Output the [x, y] coordinate of the center of the cell containing the given text.  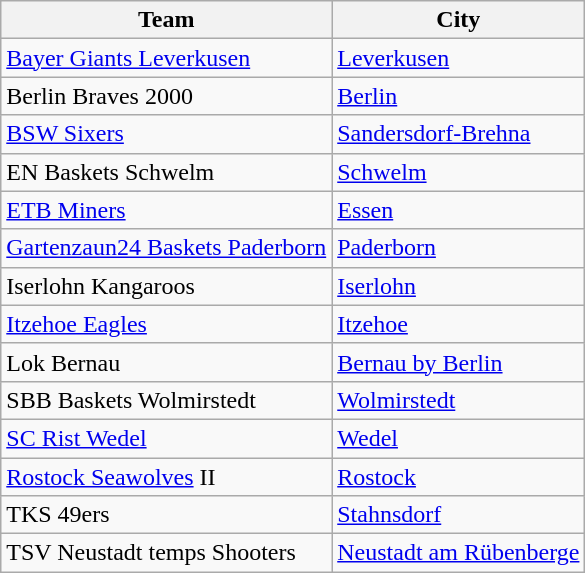
Bernau by Berlin [458, 362]
Leverkusen [458, 58]
Berlin Braves 2000 [166, 96]
Stahnsdorf [458, 515]
Neustadt am Rübenberge [458, 553]
Iserlohn Kangaroos [166, 286]
Wedel [458, 438]
TKS 49ers [166, 515]
Schwelm [458, 172]
Rostock Seawolves II [166, 477]
Paderborn [458, 248]
TSV Neustadt temps Shooters [166, 553]
Lok Bernau [166, 362]
Wolmirstedt [458, 400]
Berlin [458, 96]
Sandersdorf-Brehna [458, 134]
SC Rist Wedel [166, 438]
EN Baskets Schwelm [166, 172]
Itzehoe [458, 324]
ETB Miners [166, 210]
Gartenzaun24 Baskets Paderborn [166, 248]
Bayer Giants Leverkusen [166, 58]
BSW Sixers [166, 134]
Team [166, 20]
City [458, 20]
Itzehoe Eagles [166, 324]
Rostock [458, 477]
Iserlohn [458, 286]
SBB Baskets Wolmirstedt [166, 400]
Essen [458, 210]
